For the text-containing cell, return its midpoint in [x, y] coordinate format. 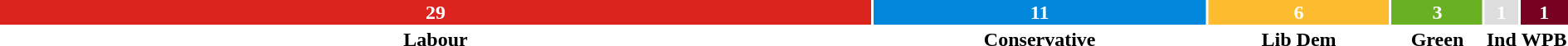
29 [436, 12]
3 [1438, 12]
6 [1298, 12]
11 [1040, 12]
